For the text-containing cell, return its midpoint in [X, Y] coordinate format. 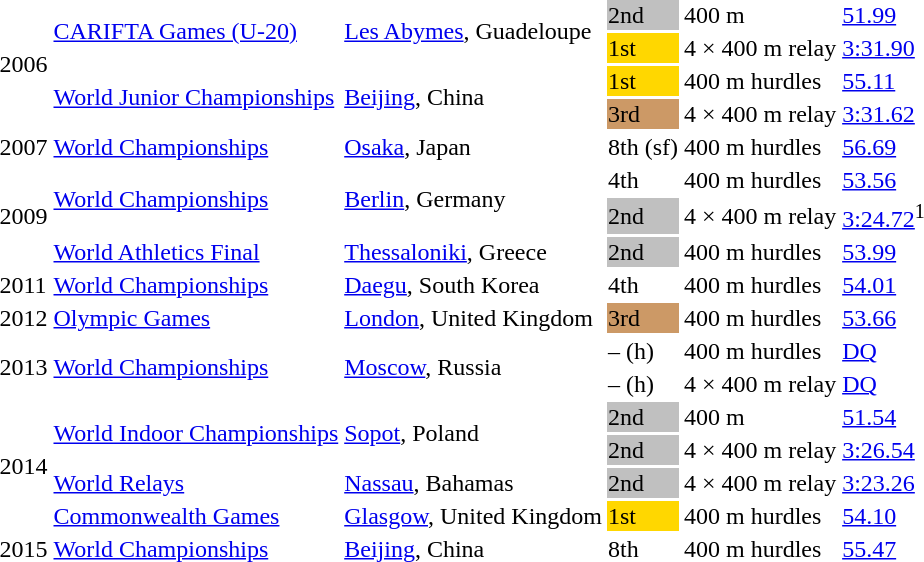
Les Abymes, Guadeloupe [474, 32]
Berlin, Germany [474, 200]
Thessaloniki, Greece [474, 252]
Moscow, Russia [474, 368]
Daegu, South Korea [474, 285]
Commonwealth Games [196, 516]
Glasgow, United Kingdom [474, 516]
8th (sf) [642, 147]
Olympic Games [196, 318]
Sopot, Poland [474, 434]
Beijing, China [474, 98]
World Athletics Final [196, 252]
CARIFTA Games (U-20) [196, 32]
World Junior Championships [196, 98]
World Indoor Championships [196, 434]
World Relays [196, 483]
Osaka, Japan [474, 147]
Nassau, Bahamas [474, 483]
London, United Kingdom [474, 318]
